Return [x, y] of the center of cell containing provided text 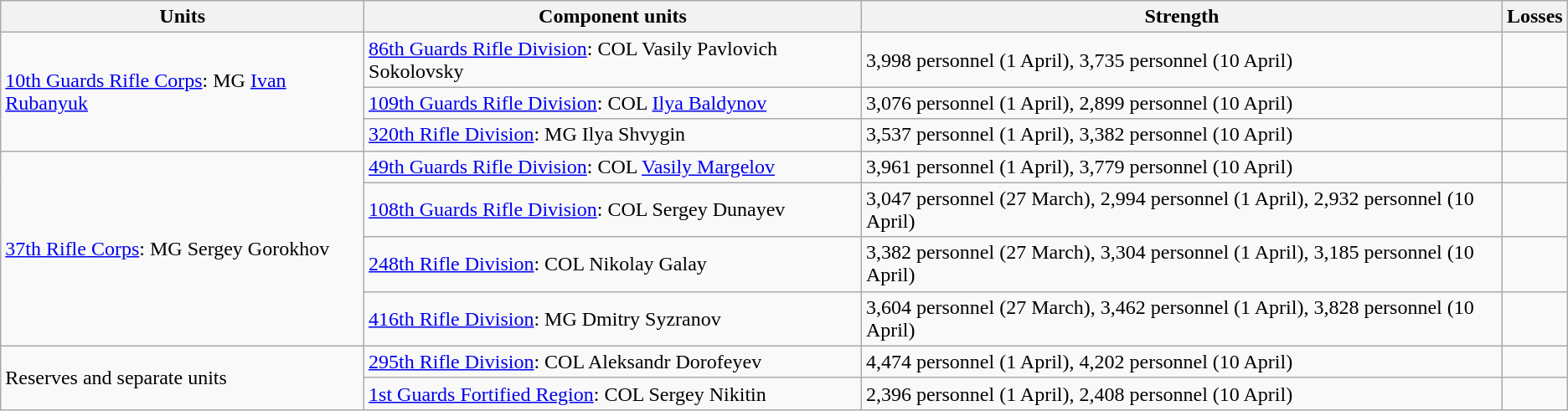
416th Rifle Division: MG Dmitry Syzranov [613, 318]
Units [183, 17]
3,998 personnel (1 April), 3,735 personnel (10 April) [1181, 60]
Strength [1181, 17]
248th Rifle Division: COL Nikolay Galay [613, 265]
295th Rifle Division: COL Aleksandr Dorofeyev [613, 362]
86th Guards Rifle Division: COL Vasily Pavlovich Sokolovsky [613, 60]
2,396 personnel (1 April), 2,408 personnel (10 April) [1181, 393]
Reserves and separate units [183, 378]
10th Guards Rifle Corps: MG Ivan Rubanyuk [183, 92]
3,382 personnel (27 March), 3,304 personnel (1 April), 3,185 personnel (10 April) [1181, 265]
49th Guards Rifle Division: COL Vasily Margelov [613, 167]
108th Guards Rifle Division: COL Sergey Dunayev [613, 209]
3,537 personnel (1 April), 3,382 personnel (10 April) [1181, 135]
Losses [1534, 17]
3,961 personnel (1 April), 3,779 personnel (10 April) [1181, 167]
1st Guards Fortified Region: COL Sergey Nikitin [613, 393]
109th Guards Rifle Division: COL Ilya Baldynov [613, 103]
3,076 personnel (1 April), 2,899 personnel (10 April) [1181, 103]
3,047 personnel (27 March), 2,994 personnel (1 April), 2,932 personnel (10 April) [1181, 209]
4,474 personnel (1 April), 4,202 personnel (10 April) [1181, 362]
3,604 personnel (27 March), 3,462 personnel (1 April), 3,828 personnel (10 April) [1181, 318]
Component units [613, 17]
37th Rifle Corps: MG Sergey Gorokhov [183, 248]
320th Rifle Division: MG Ilya Shvygin [613, 135]
